For the text-containing cell, return its midpoint in [x, y] coordinate format. 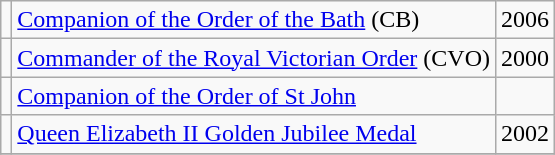
2000 [526, 58]
2006 [526, 20]
2002 [526, 134]
Queen Elizabeth II Golden Jubilee Medal [254, 134]
Companion of the Order of the Bath (CB) [254, 20]
Companion of the Order of St John [254, 96]
Commander of the Royal Victorian Order (CVO) [254, 58]
